Return the [X, Y] coordinate for the center point of the cell that contains the specified text.  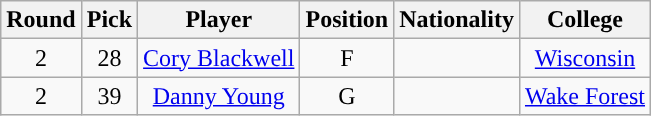
39 [109, 96]
Danny Young [219, 96]
College [584, 20]
Round [41, 20]
Pick [109, 20]
Cory Blackwell [219, 58]
Player [219, 20]
F [347, 58]
28 [109, 58]
Position [347, 20]
Wake Forest [584, 96]
Nationality [457, 20]
Wisconsin [584, 58]
G [347, 96]
